Identify which cell holds the provided text, then report its [x, y] central coordinate. 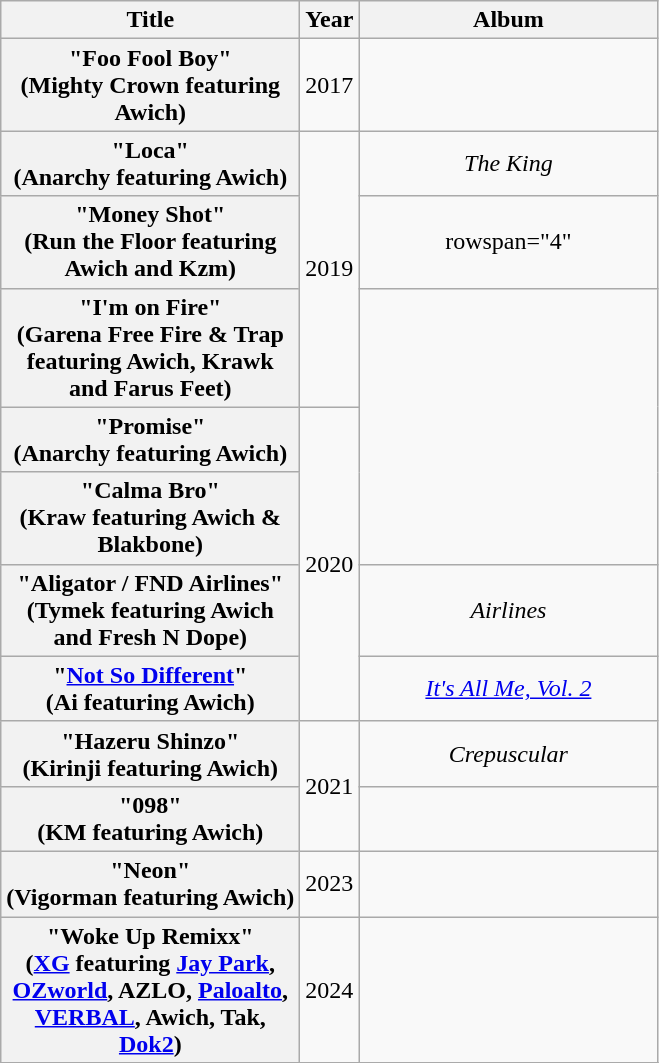
"Aligator / FND Airlines"(Tymek featuring Awich and Fresh N Dope) [150, 610]
"Not So Different"(Ai featuring Awich) [150, 688]
Album [508, 20]
"098"(KM featuring Awich) [150, 818]
The King [508, 164]
"Calma Bro"(Kraw featuring Awich & Blakbone) [150, 518]
rowspan="4" [508, 242]
Title [150, 20]
Crepuscular [508, 754]
"I'm on Fire"(Garena Free Fire & Trap featuring Awich, Krawk and Farus Feet) [150, 348]
"Loca"(Anarchy featuring Awich) [150, 164]
Airlines [508, 610]
2021 [330, 786]
"Foo Fool Boy"(Mighty Crown featuring Awich) [150, 85]
"Hazeru Shinzo"(Kirinji featuring Awich) [150, 754]
"Money Shot"(Run the Floor featuring Awich and Kzm) [150, 242]
2023 [330, 884]
"Neon"(Vigorman featuring Awich) [150, 884]
"Promise"(Anarchy featuring Awich) [150, 440]
It's All Me, Vol. 2 [508, 688]
2020 [330, 564]
"Woke Up Remixx"(XG featuring Jay Park, OZworld, AZLO, Paloalto, VERBAL, Awich, Tak, Dok2) [150, 989]
2017 [330, 85]
2024 [330, 989]
2019 [330, 269]
Year [330, 20]
